Find where the given text appears and provide that cell's center as [x, y] coordinate. 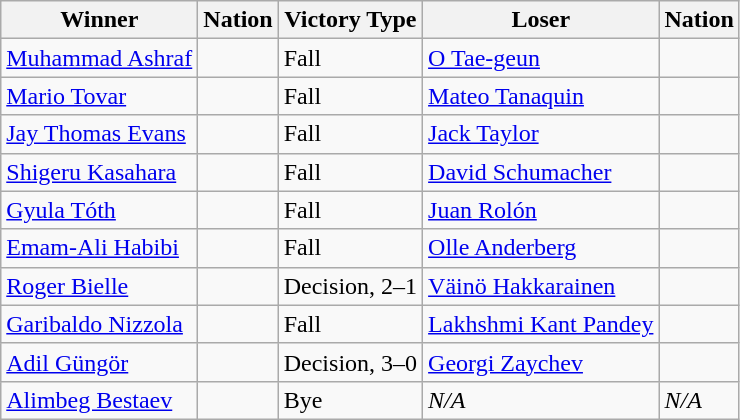
Jay Thomas Evans [100, 134]
Alimbeg Bestaev [100, 400]
Väinö Hakkarainen [541, 286]
Emam-Ali Habibi [100, 248]
David Schumacher [541, 172]
Mateo Tanaquin [541, 96]
Gyula Tóth [100, 210]
Bye [350, 400]
Loser [541, 20]
Lakhshmi Kant Pandey [541, 324]
Muhammad Ashraf [100, 58]
Winner [100, 20]
Adil Güngör [100, 362]
Victory Type [350, 20]
Jack Taylor [541, 134]
Georgi Zaychev [541, 362]
Olle Anderberg [541, 248]
Decision, 2–1 [350, 286]
Juan Rolón [541, 210]
Decision, 3–0 [350, 362]
Roger Bielle [100, 286]
Garibaldo Nizzola [100, 324]
Mario Tovar [100, 96]
O Tae-geun [541, 58]
Shigeru Kasahara [100, 172]
